Find where the given text appears and provide that cell's center as (x, y) coordinate. 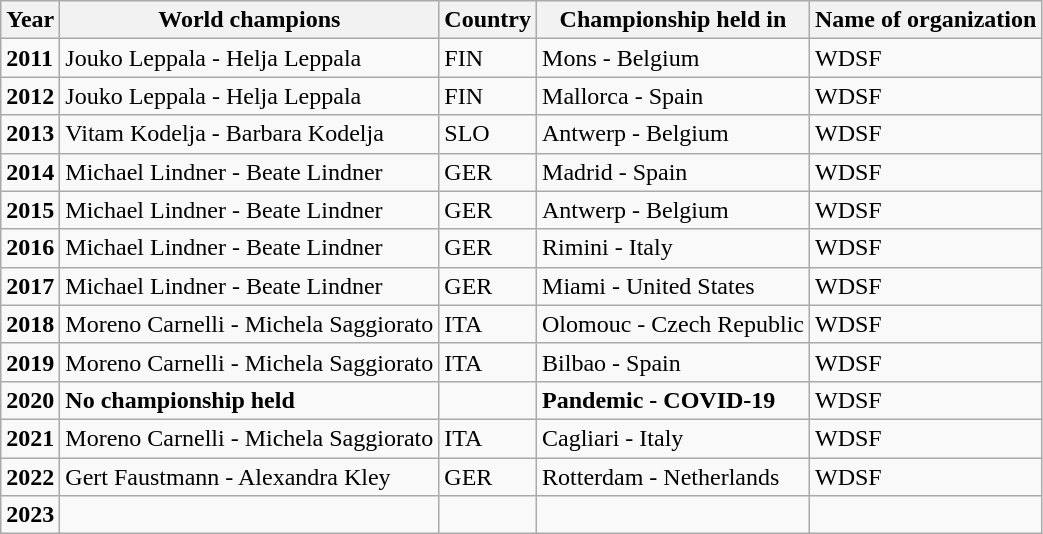
2017 (30, 286)
2018 (30, 324)
2023 (30, 515)
Rotterdam - Netherlands (674, 477)
2011 (30, 58)
Pandemic - COVID-19 (674, 400)
Olomouc - Czech Republic (674, 324)
2013 (30, 134)
2021 (30, 438)
Miami - United States (674, 286)
Bilbao - Spain (674, 362)
2016 (30, 248)
Gert Faustmann - Alexandra Kley (250, 477)
Country (488, 20)
Mallorca - Spain (674, 96)
2022 (30, 477)
Rimini - Italy (674, 248)
Vitam Kodelja - Barbara Kodelja (250, 134)
2014 (30, 172)
2012 (30, 96)
2015 (30, 210)
World champions (250, 20)
2019 (30, 362)
SLO (488, 134)
No championship held (250, 400)
Cagliari - Italy (674, 438)
2020 (30, 400)
Championship held in (674, 20)
Name of organization (926, 20)
Madrid - Spain (674, 172)
Mons - Belgium (674, 58)
Year (30, 20)
